Search for the cell housing the specified text and yield its [X, Y] center coordinate. 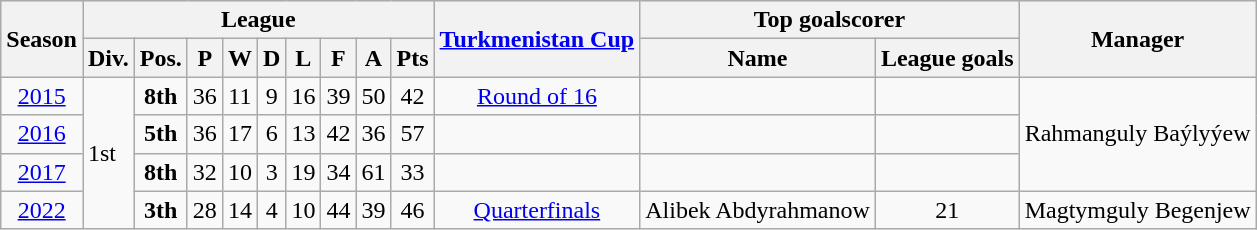
2016 [42, 134]
Turkmenistan Cup [537, 39]
3th [160, 210]
33 [412, 172]
Round of 16 [537, 96]
50 [374, 96]
W [240, 58]
17 [240, 134]
Alibek Abdyrahmanow [758, 210]
Pos. [160, 58]
16 [304, 96]
34 [338, 172]
Magtymguly Begenjew [1138, 210]
11 [240, 96]
32 [204, 172]
L [304, 58]
3 [271, 172]
9 [271, 96]
44 [338, 210]
2015 [42, 96]
F [338, 58]
5th [160, 134]
Rahmanguly Baýlyýew [1138, 134]
28 [204, 210]
Season [42, 39]
Manager [1138, 39]
2022 [42, 210]
Pts [412, 58]
Quarterfinals [537, 210]
League goals [947, 58]
Top goalscorer [830, 20]
2017 [42, 172]
P [204, 58]
D [271, 58]
6 [271, 134]
A [374, 58]
4 [271, 210]
21 [947, 210]
14 [240, 210]
Name [758, 58]
1st [108, 153]
61 [374, 172]
League [258, 20]
Div. [108, 58]
46 [412, 210]
13 [304, 134]
19 [304, 172]
57 [412, 134]
